Locate the cell with the specified text and output its (X, Y) center coordinate. 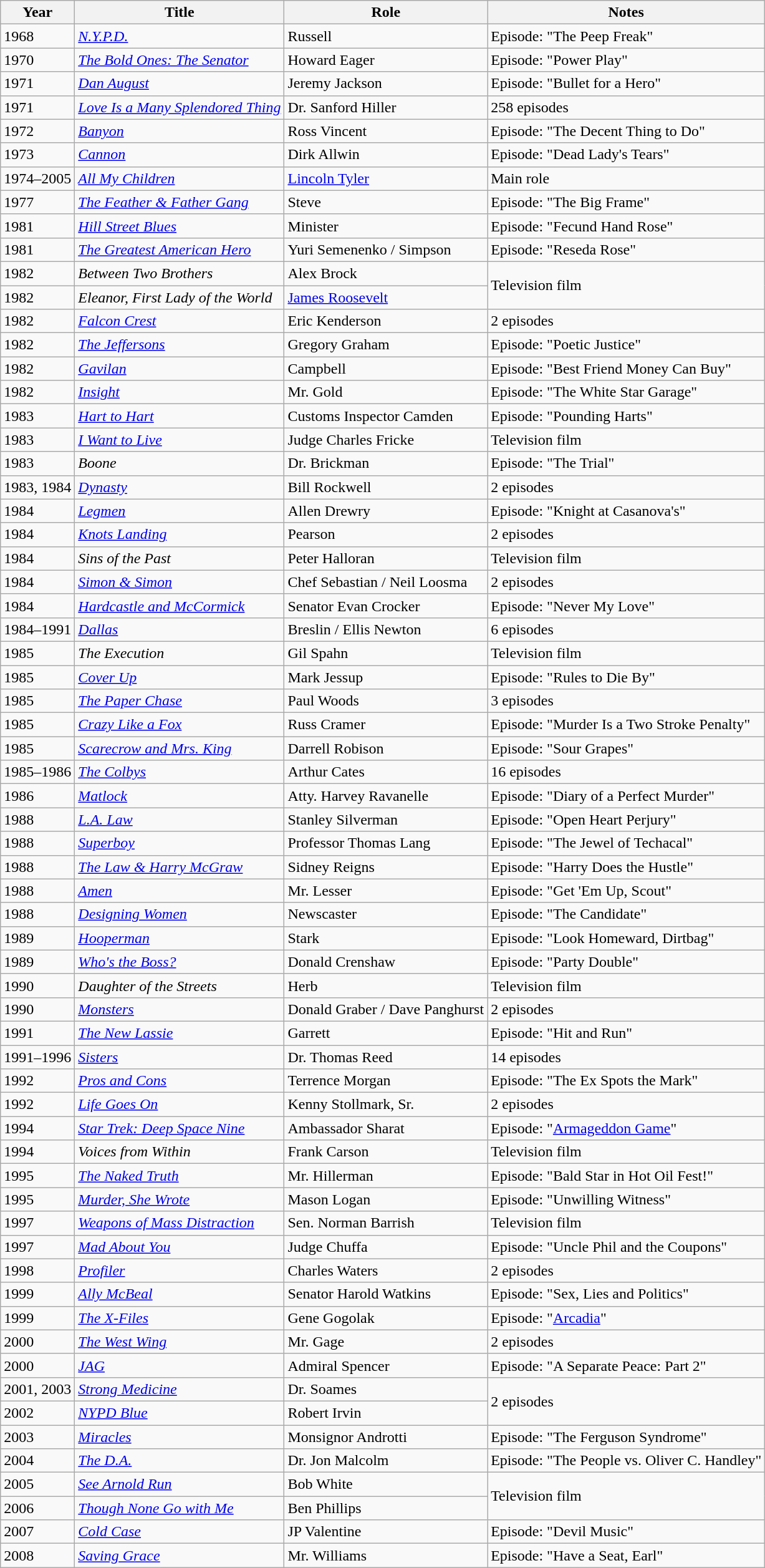
14 episodes (626, 1057)
Matlock (180, 796)
Episode: "Murder Is a Two Stroke Penalty" (626, 725)
Episode: "Never My Love" (626, 606)
Gene Gogolak (386, 1318)
Yuri Semenenko / Simpson (386, 249)
Mr. Hillerman (386, 1176)
Episode: "Diary of a Perfect Murder" (626, 796)
Simon & Simon (180, 582)
1974–2005 (37, 178)
L.A. Law (180, 820)
1998 (37, 1270)
Sins of the Past (180, 558)
Senator Harold Watkins (386, 1294)
The Execution (180, 653)
Alex Brock (386, 273)
Sidney Reigns (386, 867)
Arthur Cates (386, 772)
Miracles (180, 1436)
The D.A. (180, 1461)
1973 (37, 155)
1986 (37, 796)
The Naked Truth (180, 1176)
Dan August (180, 84)
Episode: "Armageddon Game" (626, 1128)
2001, 2003 (37, 1389)
Pearson (386, 535)
Ross Vincent (386, 131)
Judge Charles Fricke (386, 440)
Ambassador Sharat (386, 1128)
Dynasty (180, 487)
Judge Chuffa (386, 1247)
See Arnold Run (180, 1484)
Episode: "The Decent Thing to Do" (626, 131)
Chef Sebastian / Neil Loosma (386, 582)
Senator Evan Crocker (386, 606)
Episode: "The Ferguson Syndrome" (626, 1436)
Frank Carson (386, 1152)
Episode: "Bald Star in Hot Oil Fest!" (626, 1176)
The Bold Ones: The Senator (180, 60)
NYPD Blue (180, 1413)
Ben Phillips (386, 1508)
Gil Spahn (386, 653)
Professor Thomas Lang (386, 843)
2003 (37, 1436)
Episode: "Reseda Rose" (626, 249)
Mr. Lesser (386, 891)
The Greatest American Hero (180, 249)
Episode: "Sour Grapes" (626, 748)
Bill Rockwell (386, 487)
Terrence Morgan (386, 1081)
Customs Inspector Camden (386, 416)
3 episodes (626, 701)
Amen (180, 891)
1985–1986 (37, 772)
Episode: "The Ex Spots the Mark" (626, 1081)
Herb (386, 985)
Gavilan (180, 369)
Mark Jessup (386, 677)
Life Goes On (180, 1105)
Main role (626, 178)
1970 (37, 60)
Star Trek: Deep Space Nine (180, 1128)
Mad About You (180, 1247)
N.Y.P.D. (180, 36)
Mr. Gold (386, 392)
Crazy Like a Fox (180, 725)
2008 (37, 1556)
The West Wing (180, 1342)
Paul Woods (386, 701)
Minister (386, 226)
2007 (37, 1532)
Howard Eager (386, 60)
Episode: "Sex, Lies and Politics" (626, 1294)
Kenny Stollmark, Sr. (386, 1105)
Breslin / Ellis Newton (386, 629)
Notes (626, 12)
The Colbys (180, 772)
Designing Women (180, 914)
Though None Go with Me (180, 1508)
Cold Case (180, 1532)
Garrett (386, 1033)
Superboy (180, 843)
Monsters (180, 1009)
Role (386, 12)
Episode: "The Jewel of Techacal" (626, 843)
Russ Cramer (386, 725)
1991 (37, 1033)
Mr. Gage (386, 1342)
Episode: "The Peep Freak" (626, 36)
Steve (386, 202)
Allen Drewry (386, 511)
Pros and Cons (180, 1081)
1983, 1984 (37, 487)
Gregory Graham (386, 345)
Profiler (180, 1270)
Lincoln Tyler (386, 178)
Episode: "Power Play" (626, 60)
Weapons of Mass Distraction (180, 1223)
Who's the Boss? (180, 962)
Campbell (386, 369)
James Roosevelt (386, 298)
Title (180, 12)
Boone (180, 463)
Charles Waters (386, 1270)
Episode: "Uncle Phil and the Coupons" (626, 1247)
Murder, She Wrote (180, 1199)
The Paper Chase (180, 701)
Episode: "Knight at Casanova's" (626, 511)
Episode: "Poetic Justice" (626, 345)
Robert Irvin (386, 1413)
2004 (37, 1461)
Mason Logan (386, 1199)
Episode: "The Trial" (626, 463)
Admiral Spencer (386, 1365)
Monsignor Androtti (386, 1436)
Sisters (180, 1057)
Episode: "The White Star Garage" (626, 392)
Dr. Jon Malcolm (386, 1461)
Saving Grace (180, 1556)
16 episodes (626, 772)
The New Lassie (180, 1033)
JP Valentine (386, 1532)
Year (37, 12)
Dr. Thomas Reed (386, 1057)
Scarecrow and Mrs. King (180, 748)
Episode: "Bullet for a Hero" (626, 84)
Dirk Allwin (386, 155)
Dr. Brickman (386, 463)
Dr. Soames (386, 1389)
Stanley Silverman (386, 820)
Mr. Williams (386, 1556)
Episode: "Unwilling Witness" (626, 1199)
Cannon (180, 155)
6 episodes (626, 629)
1968 (37, 36)
Hart to Hart (180, 416)
I Want to Live (180, 440)
Strong Medicine (180, 1389)
Hardcastle and McCormick (180, 606)
Peter Halloran (386, 558)
Episode: "Party Double" (626, 962)
Voices from Within (180, 1152)
Ally McBeal (180, 1294)
Episode: "Hit and Run" (626, 1033)
Eleanor, First Lady of the World (180, 298)
Dr. Sanford Hiller (386, 107)
Darrell Robison (386, 748)
Atty. Harvey Ravanelle (386, 796)
Hooperman (180, 938)
Episode: "Pounding Harts" (626, 416)
Episode: "Open Heart Perjury" (626, 820)
Donald Graber / Dave Panghurst (386, 1009)
All My Children (180, 178)
1972 (37, 131)
The Jeffersons (180, 345)
1984–1991 (37, 629)
Cover Up (180, 677)
Daughter of the Streets (180, 985)
Episode: "The People vs. Oliver C. Handley" (626, 1461)
Banyon (180, 131)
Between Two Brothers (180, 273)
JAG (180, 1365)
2006 (37, 1508)
2005 (37, 1484)
Episode: "Arcadia" (626, 1318)
Donald Crenshaw (386, 962)
Episode: "A Separate Peace: Part 2" (626, 1365)
The X-Files (180, 1318)
Episode: "Get 'Em Up, Scout" (626, 891)
Love Is a Many Splendored Thing (180, 107)
Episode: "Fecund Hand Rose" (626, 226)
Sen. Norman Barrish (386, 1223)
Hill Street Blues (180, 226)
Falcon Crest (180, 321)
Stark (386, 938)
The Law & Harry McGraw (180, 867)
Episode: "Dead Lady's Tears" (626, 155)
Legmen (180, 511)
Episode: "The Candidate" (626, 914)
Insight (180, 392)
Episode: "Harry Does the Hustle" (626, 867)
Eric Kenderson (386, 321)
2002 (37, 1413)
Episode: "Rules to Die By" (626, 677)
The Feather & Father Gang (180, 202)
Episode: "The Big Frame" (626, 202)
Jeremy Jackson (386, 84)
Bob White (386, 1484)
Russell (386, 36)
1991–1996 (37, 1057)
Episode: "Have a Seat, Earl" (626, 1556)
Episode: "Best Friend Money Can Buy" (626, 369)
Knots Landing (180, 535)
1977 (37, 202)
Episode: "Look Homeward, Dirtbag" (626, 938)
258 episodes (626, 107)
Newscaster (386, 914)
Dallas (180, 629)
Episode: "Devil Music" (626, 1532)
